Pinpoint the cell where the given text exists, returning its [x, y] midpoint coordinate. 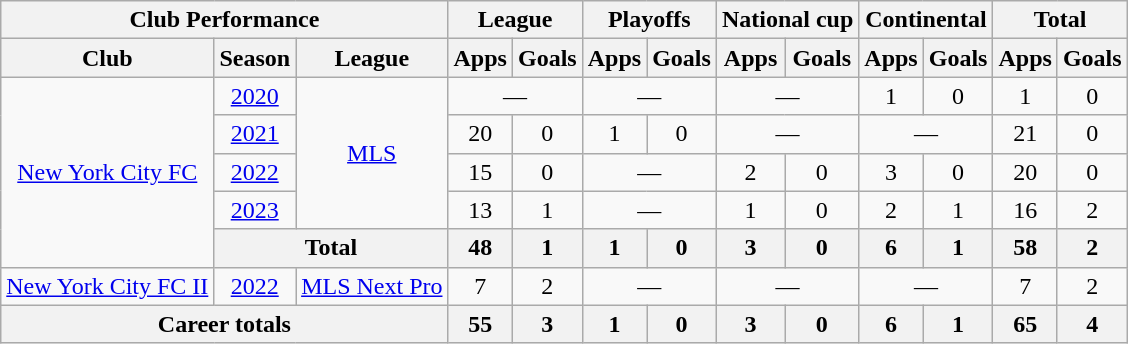
16 [1025, 210]
National cup [787, 20]
48 [480, 248]
2023 [255, 210]
New York City FC II [108, 286]
New York City FC [108, 172]
Playoffs [649, 20]
21 [1025, 134]
65 [1025, 324]
Club [108, 58]
58 [1025, 248]
MLS [372, 153]
Continental [926, 20]
55 [480, 324]
13 [480, 210]
Club Performance [224, 20]
Season [255, 58]
2021 [255, 134]
15 [480, 172]
4 [1092, 324]
Career totals [224, 324]
2020 [255, 96]
MLS Next Pro [372, 286]
